Provide the (x, y) coordinate of the cell's center where the given text is located.  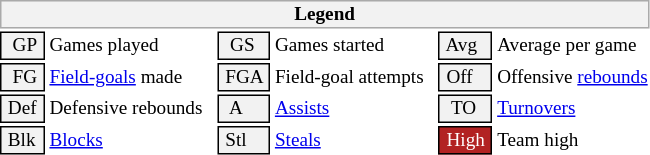
Steals (354, 140)
FG (22, 77)
Games started (354, 46)
Defensive rebounds (131, 108)
A (244, 108)
Off (466, 77)
Average per game (573, 46)
GP (22, 46)
Assists (354, 108)
Blk (22, 140)
Offensive rebounds (573, 77)
Legend (324, 14)
Avg (466, 46)
Turnovers (573, 108)
FGA (244, 77)
Team high (573, 140)
Field-goal attempts (354, 77)
Blocks (131, 140)
High (466, 140)
TO (466, 108)
Def (22, 108)
Games played (131, 46)
Field-goals made (131, 77)
Stl (244, 140)
GS (244, 46)
